Locate the cell with the specified text and output its [x, y] center coordinate. 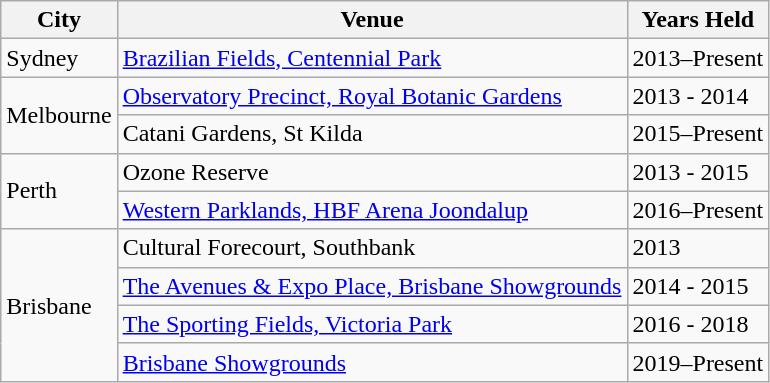
Brazilian Fields, Centennial Park [372, 58]
Melbourne [59, 115]
Brisbane [59, 305]
Ozone Reserve [372, 172]
2016 - 2018 [698, 324]
2013 - 2014 [698, 96]
Years Held [698, 20]
2013 [698, 248]
Cultural Forecourt, Southbank [372, 248]
2014 - 2015 [698, 286]
2013–Present [698, 58]
The Sporting Fields, Victoria Park [372, 324]
Venue [372, 20]
2016–Present [698, 210]
Western Parklands, HBF Arena Joondalup [372, 210]
Brisbane Showgrounds [372, 362]
2015–Present [698, 134]
2013 - 2015 [698, 172]
2019–Present [698, 362]
City [59, 20]
The Avenues & Expo Place, Brisbane Showgrounds [372, 286]
Observatory Precinct, Royal Botanic Gardens [372, 96]
Perth [59, 191]
Sydney [59, 58]
Catani Gardens, St Kilda [372, 134]
